Find where the given text appears and provide that cell's center as [x, y] coordinate. 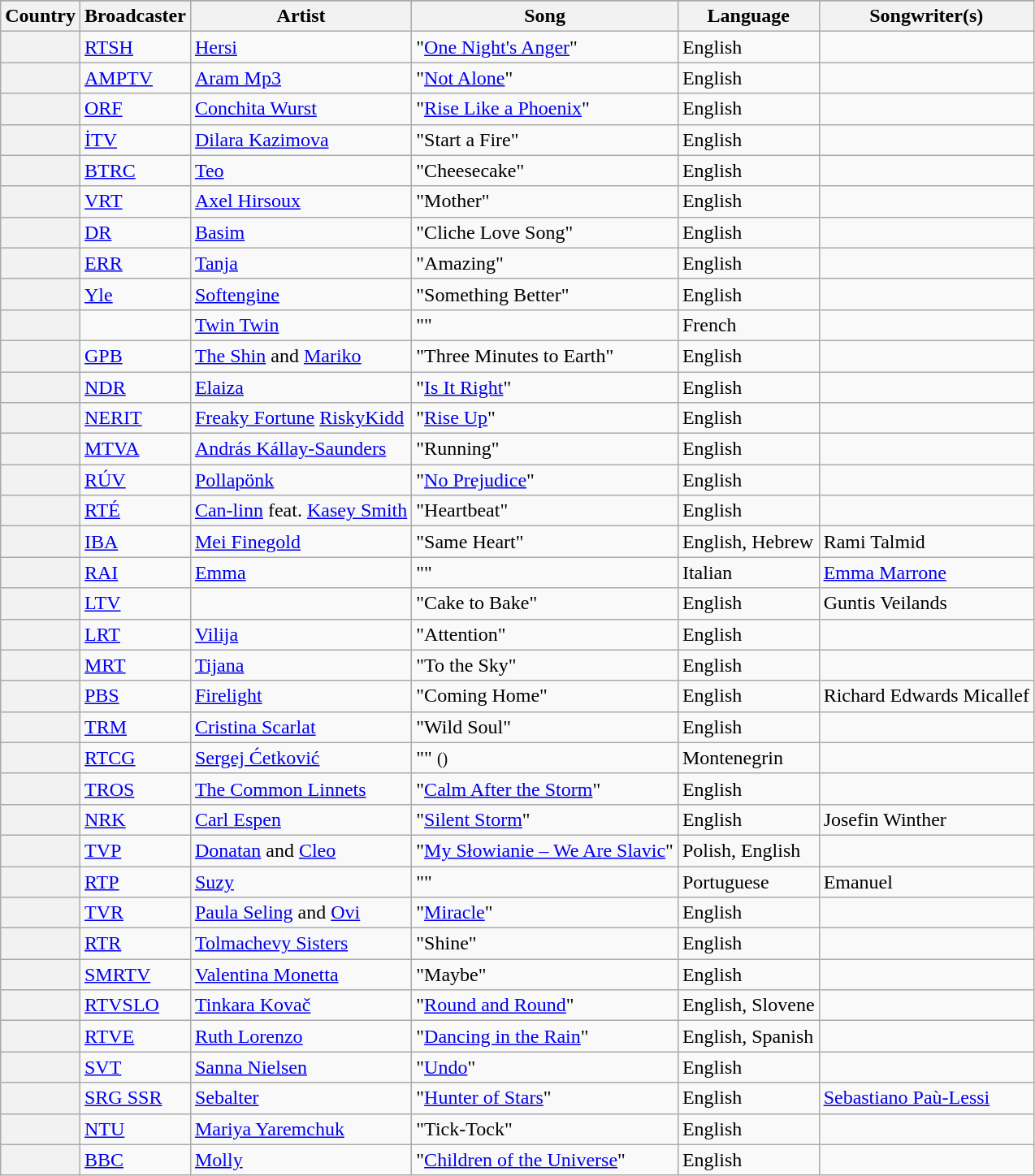
Emma Marrone [926, 573]
Pollapönk [301, 480]
RTSH [135, 47]
Elaiza [301, 387]
Suzy [301, 881]
BTRC [135, 171]
Freaky Fortune RiskyKidd [301, 418]
"Hunter of Stars" [545, 1098]
Paula Seling and Ovi [301, 913]
"Cliche Love Song" [545, 232]
RÚV [135, 480]
Aram Mp3 [301, 78]
Tolmachevy Sisters [301, 944]
Sanna Nielsen [301, 1067]
VRT [135, 201]
András Kállay-Saunders [301, 449]
"Start a Fire" [545, 140]
Montenegrin [748, 758]
Tinkara Kovač [301, 1005]
Teo [301, 171]
Sergej Ćetković [301, 758]
Richard Edwards Micallef [926, 696]
DR [135, 232]
Mariya Yaremchuk [301, 1129]
"Attention" [545, 634]
ORF [135, 109]
SMRTV [135, 975]
Artist [301, 16]
RTVSLO [135, 1005]
"Something Better" [545, 294]
RTP [135, 881]
Josefin Winther [926, 819]
Emanuel [926, 881]
"Mother" [545, 201]
MRT [135, 665]
"Miracle" [545, 913]
Molly [301, 1160]
MTVA [135, 449]
"" () [545, 758]
Country [41, 16]
TRM [135, 727]
Mei Finegold [301, 542]
"Cake to Bake" [545, 603]
"One Night's Anger" [545, 47]
AMPTV [135, 78]
Twin Twin [301, 325]
Guntis Veilands [926, 603]
"Not Alone" [545, 78]
ERR [135, 263]
Language [748, 16]
Yle [135, 294]
NRK [135, 819]
French [748, 325]
RTÉ [135, 511]
English, Slovene [748, 1005]
TVR [135, 913]
Conchita Wurst [301, 109]
Donatan and Cleo [301, 850]
"No Prejudice" [545, 480]
Rami Talmid [926, 542]
"Children of the Universe" [545, 1160]
Basim [301, 232]
TROS [135, 789]
PBS [135, 696]
Cristina Scarlat [301, 727]
LTV [135, 603]
Emma [301, 573]
"Amazing" [545, 263]
Broadcaster [135, 16]
"Rise Like a Phoenix" [545, 109]
SVT [135, 1067]
Dilara Kazimova [301, 140]
Sebastiano Paù-Lessi [926, 1098]
"Maybe" [545, 975]
"Three Minutes to Earth" [545, 356]
"Round and Round" [545, 1005]
Ruth Lorenzo [301, 1036]
IBA [135, 542]
"Silent Storm" [545, 819]
Axel Hirsoux [301, 201]
Song [545, 16]
"Undo" [545, 1067]
The Common Linnets [301, 789]
Portuguese [748, 881]
NTU [135, 1129]
NDR [135, 387]
TVP [135, 850]
Valentina Monetta [301, 975]
Sebalter [301, 1098]
RTR [135, 944]
Polish, English [748, 850]
"My Słowianie – We Are Slavic" [545, 850]
"Same Heart" [545, 542]
BBC [135, 1160]
Softengine [301, 294]
NERIT [135, 418]
RTVE [135, 1036]
RTCG [135, 758]
Tanja [301, 263]
Hersi [301, 47]
"Tick-Tock" [545, 1129]
The Shin and Mariko [301, 356]
"To the Sky" [545, 665]
"Cheesecake" [545, 171]
"Shine" [545, 944]
English, Spanish [748, 1036]
Can-linn feat. Kasey Smith [301, 511]
Firelight [301, 696]
"Coming Home" [545, 696]
"Calm After the Storm" [545, 789]
Tijana [301, 665]
"Rise Up" [545, 418]
SRG SSR [135, 1098]
"Heartbeat" [545, 511]
"Running" [545, 449]
LRT [135, 634]
İTV [135, 140]
"Dancing in the Rain" [545, 1036]
Carl Espen [301, 819]
"Is It Right" [545, 387]
Vilija [301, 634]
"Wild Soul" [545, 727]
English, Hebrew [748, 542]
GPB [135, 356]
RAI [135, 573]
Songwriter(s) [926, 16]
Italian [748, 573]
